Identify which cell holds the provided text, then report its [X, Y] central coordinate. 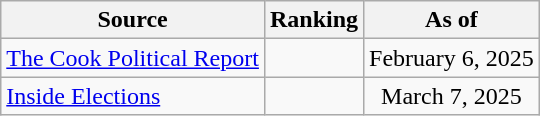
March 7, 2025 [452, 96]
Source [133, 20]
February 6, 2025 [452, 58]
Inside Elections [133, 96]
As of [452, 20]
Ranking [314, 20]
The Cook Political Report [133, 58]
